For the text-containing cell, return its midpoint in (x, y) coordinate format. 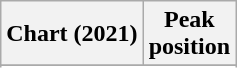
Chart (2021) (72, 34)
Peakposition (189, 34)
